Output the (x, y) coordinate of the center of the cell containing the given text.  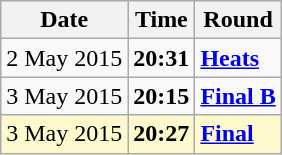
20:27 (162, 134)
Heats (238, 58)
Time (162, 20)
Final (238, 134)
20:15 (162, 96)
Final B (238, 96)
Round (238, 20)
Date (64, 20)
20:31 (162, 58)
2 May 2015 (64, 58)
